For the text-containing cell, return its midpoint in [X, Y] coordinate format. 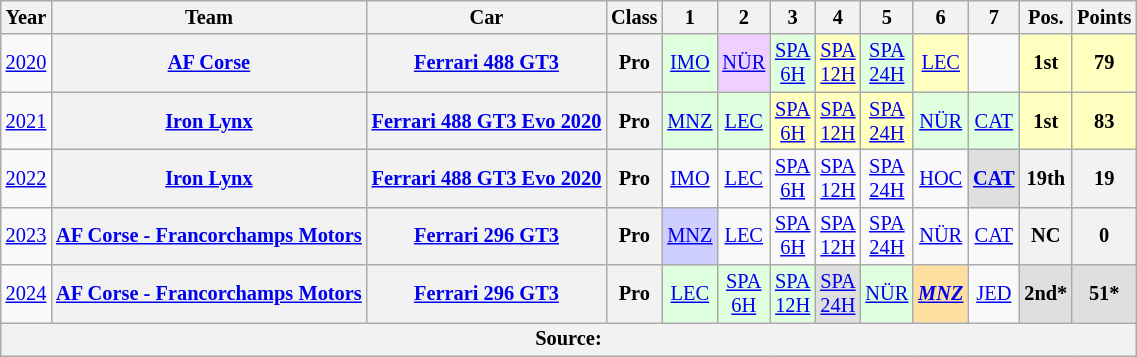
Team [208, 17]
0 [1104, 236]
Car [487, 17]
2 [744, 17]
19 [1104, 178]
83 [1104, 121]
1 [690, 17]
19th [1046, 178]
Ferrari 488 GT3 [487, 63]
2023 [26, 236]
5 [888, 17]
HOC [940, 178]
79 [1104, 63]
2020 [26, 63]
AF Corse [208, 63]
51* [1104, 294]
Points [1104, 17]
2024 [26, 294]
Class [634, 17]
4 [838, 17]
7 [994, 17]
Pos. [1046, 17]
NC [1046, 236]
Source: [568, 339]
2021 [26, 121]
6 [940, 17]
Year [26, 17]
2022 [26, 178]
JED [994, 294]
2nd* [1046, 294]
3 [792, 17]
